Detect which cell encompasses the target text, then output its [x, y] center coordinate. 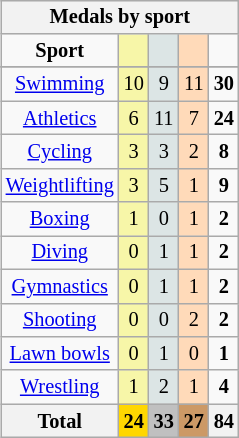
Wrestling [60, 387]
Athletics [60, 118]
6 [134, 118]
Shooting [60, 320]
30 [224, 84]
4 [224, 387]
Boxing [60, 219]
7 [194, 118]
33 [164, 421]
Sport [60, 51]
Swimming [60, 84]
Weightlifting [60, 185]
Diving [60, 253]
84 [224, 421]
8 [224, 152]
Lawn bowls [60, 354]
5 [164, 185]
Gymnastics [60, 286]
Cycling [60, 152]
Medals by sport [120, 17]
10 [134, 84]
Total [60, 421]
27 [194, 421]
